Scan for the cell matching the given text and deliver its [x, y] coordinate at center. 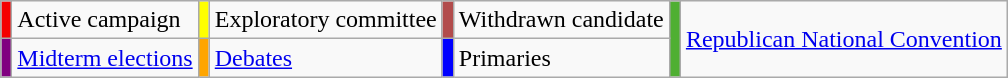
Republican National Convention [844, 39]
Primaries [561, 58]
Debates [326, 58]
Exploratory committee [326, 20]
Withdrawn candidate [561, 20]
Active campaign [105, 20]
Midterm elections [105, 58]
